Output the [x, y] coordinate of the center of the cell containing the given text.  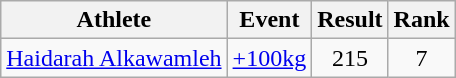
Result [350, 20]
Athlete [114, 20]
Haidarah Alkawamleh [114, 58]
7 [422, 58]
215 [350, 58]
Event [270, 20]
+100kg [270, 58]
Rank [422, 20]
